Return [X, Y] of the center of cell containing provided text 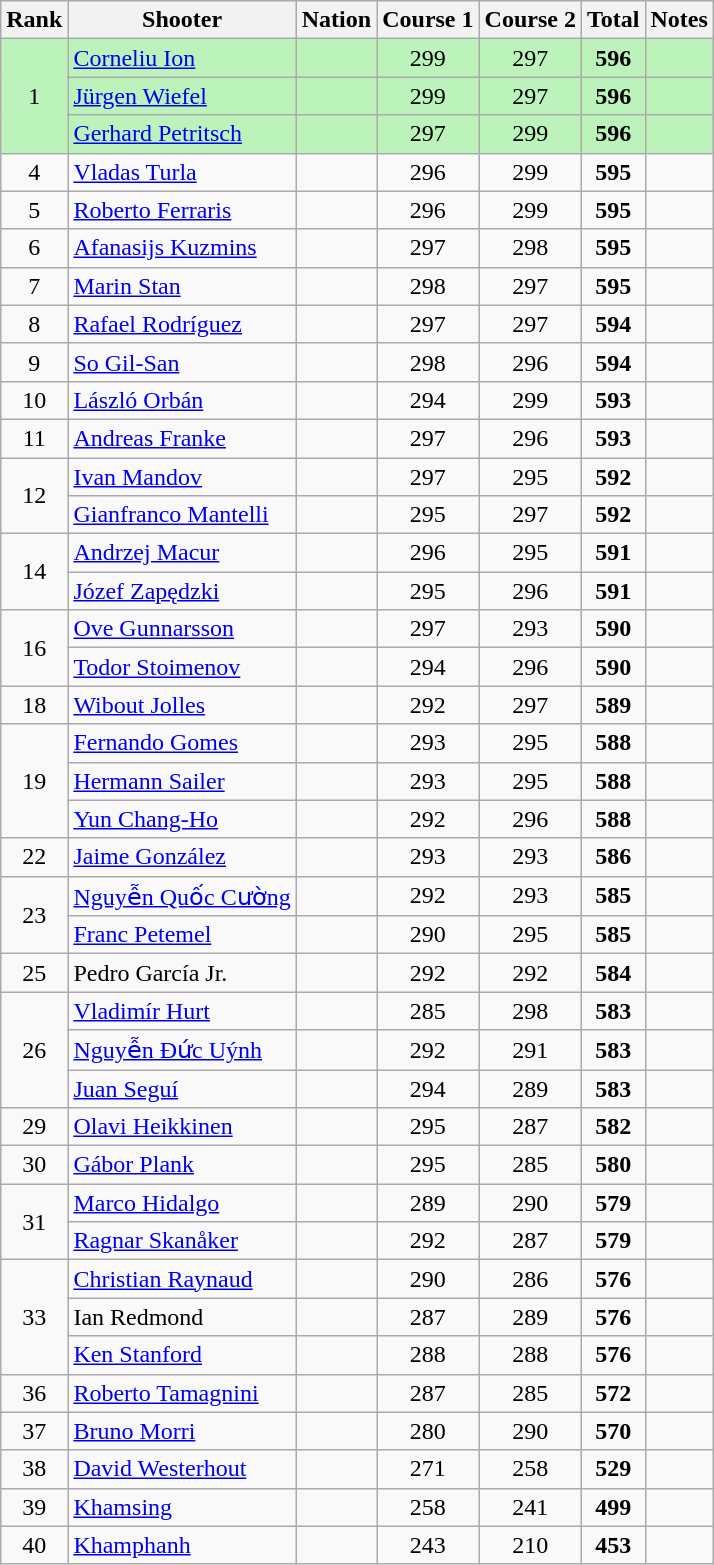
18 [34, 705]
582 [613, 1127]
37 [34, 1431]
Todor Stoimenov [182, 667]
Franc Petemel [182, 935]
271 [428, 1469]
Khamsing [182, 1507]
Roberto Ferraris [182, 210]
586 [613, 857]
Corneliu Ion [182, 58]
Gerhard Petritsch [182, 134]
9 [34, 362]
Nation [336, 20]
7 [34, 286]
241 [530, 1507]
Nguyễn Đức Uýnh [182, 1050]
Pedro García Jr. [182, 973]
Andrzej Macur [182, 553]
Total [613, 20]
572 [613, 1393]
Ian Redmond [182, 1317]
Shooter [182, 20]
László Orbán [182, 400]
Roberto Tamagnini [182, 1393]
Ivan Mandov [182, 477]
33 [34, 1317]
11 [34, 438]
Course 1 [428, 20]
10 [34, 400]
39 [34, 1507]
Fernando Gomes [182, 743]
Juan Seguí [182, 1089]
36 [34, 1393]
5 [34, 210]
Khamphanh [182, 1545]
1 [34, 96]
16 [34, 648]
Christian Raynaud [182, 1279]
4 [34, 172]
210 [530, 1545]
Marco Hidalgo [182, 1203]
Jürgen Wiefel [182, 96]
584 [613, 973]
Hermann Sailer [182, 781]
580 [613, 1165]
25 [34, 973]
Andreas Franke [182, 438]
Ove Gunnarsson [182, 629]
Vladas Turla [182, 172]
570 [613, 1431]
40 [34, 1545]
Vladimír Hurt [182, 1011]
529 [613, 1469]
Course 2 [530, 20]
Marin Stan [182, 286]
Yun Chang-Ho [182, 819]
Nguyễn Quốc Cường [182, 896]
453 [613, 1545]
14 [34, 572]
22 [34, 857]
Wibout Jolles [182, 705]
Olavi Heikkinen [182, 1127]
243 [428, 1545]
Rafael Rodríguez [182, 324]
Ken Stanford [182, 1355]
286 [530, 1279]
Gábor Plank [182, 1165]
6 [34, 248]
Notes [679, 20]
23 [34, 915]
29 [34, 1127]
Bruno Morri [182, 1431]
David Westerhout [182, 1469]
Afanasijs Kuzmins [182, 248]
30 [34, 1165]
291 [530, 1050]
499 [613, 1507]
8 [34, 324]
19 [34, 781]
26 [34, 1050]
Józef Zapędzki [182, 591]
Rank [34, 20]
31 [34, 1222]
So Gil-San [182, 362]
Gianfranco Mantelli [182, 515]
589 [613, 705]
Jaime González [182, 857]
280 [428, 1431]
38 [34, 1469]
Ragnar Skanåker [182, 1241]
12 [34, 496]
